Identify which cell holds the provided text, then report its [X, Y] central coordinate. 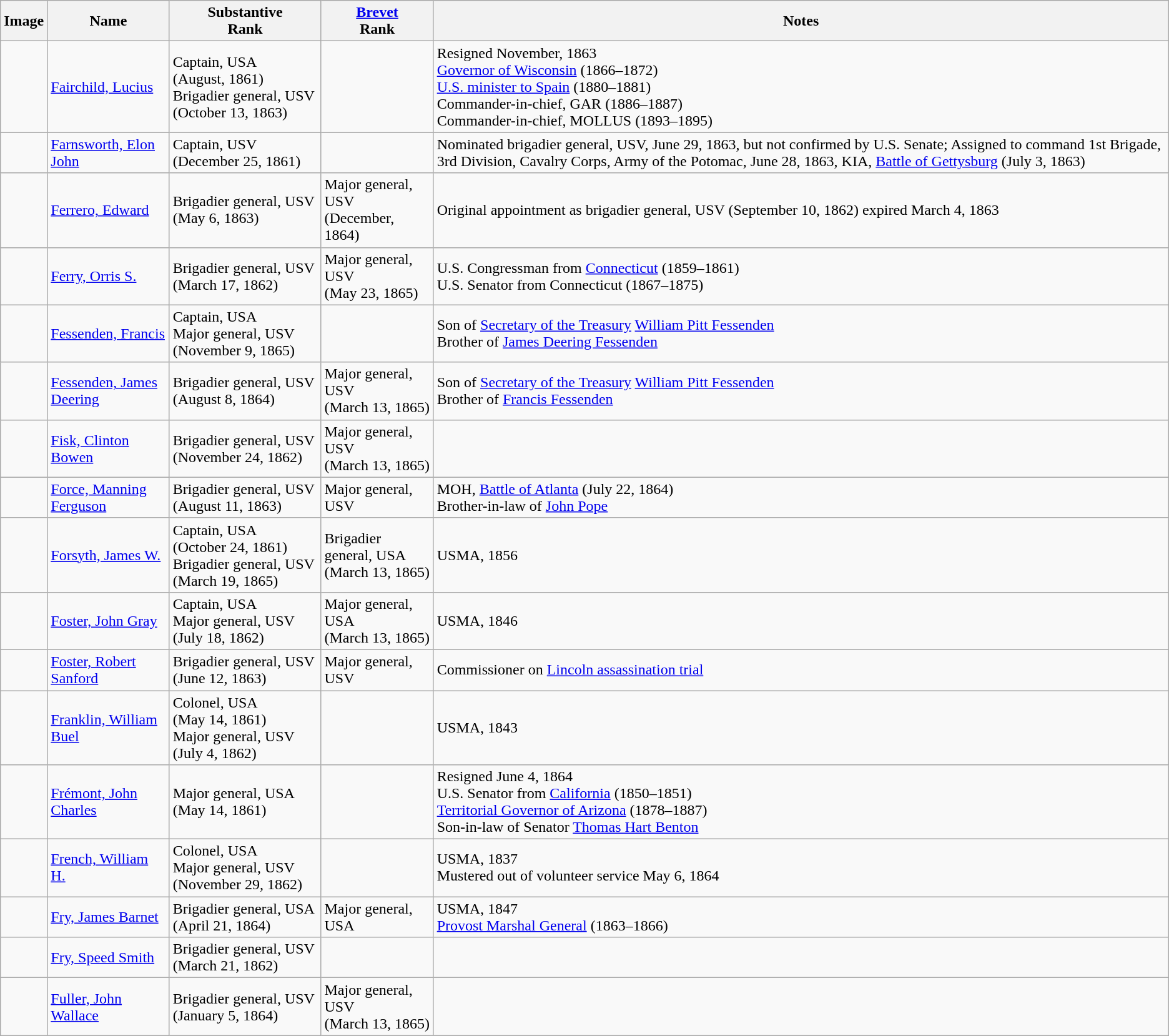
Son of Secretary of the Treasury William Pitt FessendenBrother of Francis Fessenden [801, 391]
French, William H. [109, 868]
USMA, 1846 [801, 621]
Notes [801, 21]
Captain, USV (December 25, 1861) [245, 152]
Brigadier general, USV(March 21, 1862) [245, 958]
Captain, USAMajor general, USV(November 9, 1865) [245, 333]
Fessenden, Francis [109, 333]
Ferrero, Edward [109, 210]
Forsyth, James W. [109, 555]
Franklin, William Buel [109, 728]
Fry, James Barnet [109, 917]
Farnsworth, Elon John [109, 152]
MOH, Battle of Atlanta (July 22, 1864)Brother-in-law of John Pope [801, 497]
Captain, USA(August, 1861)Brigadier general, USV(October 13, 1863) [245, 87]
BrevetRank [377, 21]
Brigadier general, USA(April 21, 1864) [245, 917]
SubstantiveRank [245, 21]
Major general, USA(March 13, 1865) [377, 621]
U.S. Congressman from Connecticut (1859–1861)U.S. Senator from Connecticut (1867–1875) [801, 276]
Fuller, John Wallace [109, 1007]
Brigadier general, USV(November 24, 1862) [245, 448]
Brigadier general, USA(March 13, 1865) [377, 555]
Colonel, USA(May 14, 1861)Major general, USV(July 4, 1862) [245, 728]
Force, Manning Ferguson [109, 497]
Major general, USV(May 23, 1865) [377, 276]
Ferry, Orris S. [109, 276]
Colonel, USAMajor general, USV(November 29, 1862) [245, 868]
Fry, Speed Smith [109, 958]
USMA, 1837Mustered out of volunteer service May 6, 1864 [801, 868]
Image [24, 21]
USMA, 1847Provost Marshal General (1863–1866) [801, 917]
USMA, 1856 [801, 555]
Foster, John Gray [109, 621]
Captain, USA(October 24, 1861)Brigadier general, USV(March 19, 1865) [245, 555]
Brigadier general, USV(January 5, 1864) [245, 1007]
Fairchild, Lucius [109, 87]
Major general, USA [377, 917]
Son of Secretary of the Treasury William Pitt FessendenBrother of James Deering Fessenden [801, 333]
Captain, USAMajor general, USV(July 18, 1862) [245, 621]
Fessenden, James Deering [109, 391]
Original appointment as brigadier general, USV (September 10, 1862) expired March 4, 1863 [801, 210]
Major general, USA(May 14, 1861) [245, 802]
Major general, USV(December, 1864) [377, 210]
Frémont, John Charles [109, 802]
Foster, Robert Sanford [109, 669]
Brigadier general, USV(August 11, 1863) [245, 497]
USMA, 1843 [801, 728]
Resigned June 4, 1864U.S. Senator from California (1850–1851)Territorial Governor of Arizona (1878–1887)Son-in-law of Senator Thomas Hart Benton [801, 802]
Name [109, 21]
Brigadier general, USV(May 6, 1863) [245, 210]
Brigadier general, USV(June 12, 1863) [245, 669]
Brigadier general, USV(August 8, 1864) [245, 391]
Brigadier general, USV(March 17, 1862) [245, 276]
Commissioner on Lincoln assassination trial [801, 669]
Fisk, Clinton Bowen [109, 448]
